Capture the cell that displays the provided text and extract its [x, y] central coordinate. 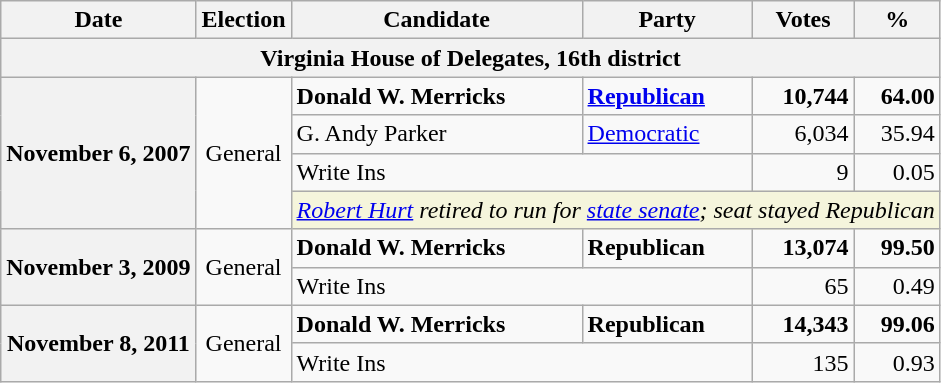
November 8, 2011 [98, 343]
10,744 [803, 96]
99.06 [897, 324]
6,034 [803, 134]
November 6, 2007 [98, 153]
Robert Hurt retired to run for state senate; seat stayed Republican [616, 210]
November 3, 2009 [98, 267]
64.00 [897, 96]
Votes [803, 20]
0.93 [897, 362]
65 [803, 286]
Election [244, 20]
Democratic [667, 134]
99.50 [897, 248]
14,343 [803, 324]
Date [98, 20]
G. Andy Parker [436, 134]
Party [667, 20]
% [897, 20]
13,074 [803, 248]
Virginia House of Delegates, 16th district [471, 58]
135 [803, 362]
0.49 [897, 286]
Candidate [436, 20]
0.05 [897, 172]
35.94 [897, 134]
9 [803, 172]
